Detect which cell encompasses the target text, then output its (X, Y) center coordinate. 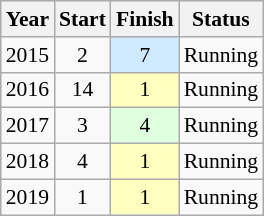
Finish (145, 19)
Year (28, 19)
Start (82, 19)
14 (82, 90)
2016 (28, 90)
2018 (28, 162)
2019 (28, 197)
7 (145, 55)
2 (82, 55)
Status (221, 19)
2015 (28, 55)
2017 (28, 126)
3 (82, 126)
